Locate the cell with the specified text and output its (X, Y) center coordinate. 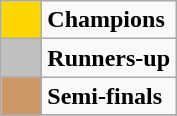
Semi-finals (109, 96)
Champions (109, 20)
Runners-up (109, 58)
